Provide the (x, y) coordinate of the cell's center where the given text is located.  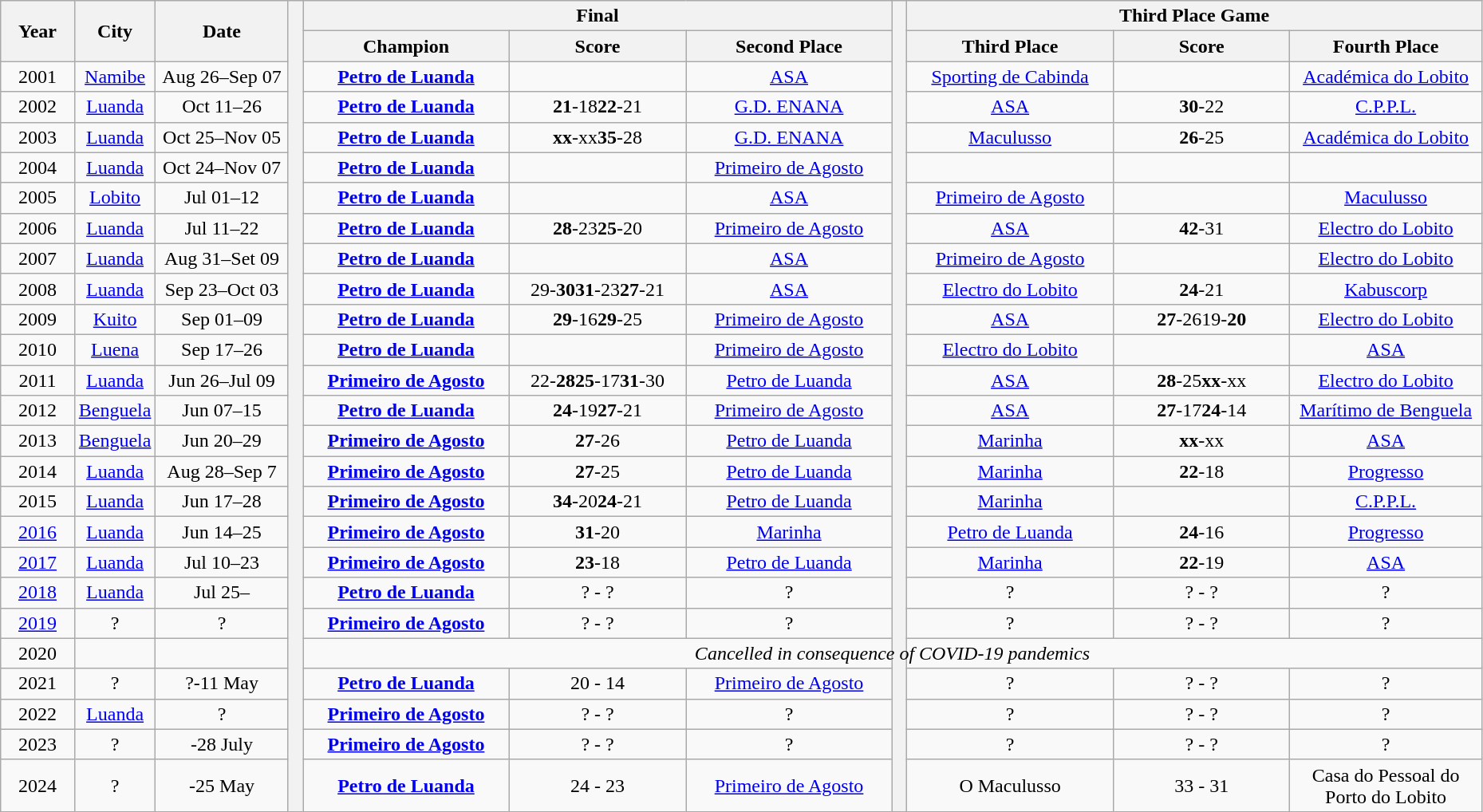
?-11 May (222, 684)
24-1927-21 (597, 411)
21-1822-21 (597, 107)
2004 (38, 168)
2009 (38, 319)
Aug 28–Sep 7 (222, 471)
Year (38, 31)
Jul 25– (222, 593)
2014 (38, 471)
2005 (38, 198)
2003 (38, 137)
Sep 23–Oct 03 (222, 289)
22-2825-1731-30 (597, 380)
2023 (38, 744)
2021 (38, 684)
2019 (38, 623)
Kuito (115, 319)
Jun 14–25 (222, 532)
Final (598, 16)
23-18 (597, 562)
29-3031-2327-21 (597, 289)
Oct 25–Nov 05 (222, 137)
Champion (407, 46)
-25 May (222, 785)
2013 (38, 441)
Oct 24–Nov 07 (222, 168)
xx-xx (1201, 441)
Lobito (115, 198)
2008 (38, 289)
Namibe (115, 77)
Jul 11–22 (222, 228)
2022 (38, 714)
27-25 (597, 471)
Date (222, 31)
2016 (38, 532)
2012 (38, 411)
Marítimo de Benguela (1386, 411)
42-31 (1201, 228)
2024 (38, 785)
Third Place (1010, 46)
Cancelled in consequence of COVID-19 pandemics (893, 653)
Jun 20–29 (222, 441)
Aug 26–Sep 07 (222, 77)
2015 (38, 502)
31-20 (597, 532)
2018 (38, 593)
Second Place (789, 46)
Aug 31–Set 09 (222, 258)
Sep 17–26 (222, 349)
34-2024-21 (597, 502)
24-21 (1201, 289)
28-25xx-xx (1201, 380)
33 - 31 (1201, 785)
2010 (38, 349)
Jun 26–Jul 09 (222, 380)
Oct 11–26 (222, 107)
22-18 (1201, 471)
27-1724-14 (1201, 411)
2006 (38, 228)
28-2325-20 (597, 228)
22-19 (1201, 562)
2011 (38, 380)
30-22 (1201, 107)
Fourth Place (1386, 46)
24 - 23 (597, 785)
2001 (38, 77)
2002 (38, 107)
2017 (38, 562)
Jun 17–28 (222, 502)
Third Place Game (1195, 16)
Luena (115, 349)
Casa do Pessoal do Porto do Lobito (1386, 785)
26-25 (1201, 137)
27-2619-20 (1201, 319)
Kabuscorp (1386, 289)
xx-xx35-28 (597, 137)
Sep 01–09 (222, 319)
Jul 10–23 (222, 562)
2007 (38, 258)
Jul 01–12 (222, 198)
29-1629-25 (597, 319)
O Maculusso (1010, 785)
Sporting de Cabinda (1010, 77)
-28 July (222, 744)
2020 (38, 653)
City (115, 31)
20 - 14 (597, 684)
Jun 07–15 (222, 411)
27-26 (597, 441)
24-16 (1201, 532)
